Return the [x, y] coordinate for the center point of the cell that contains the specified text.  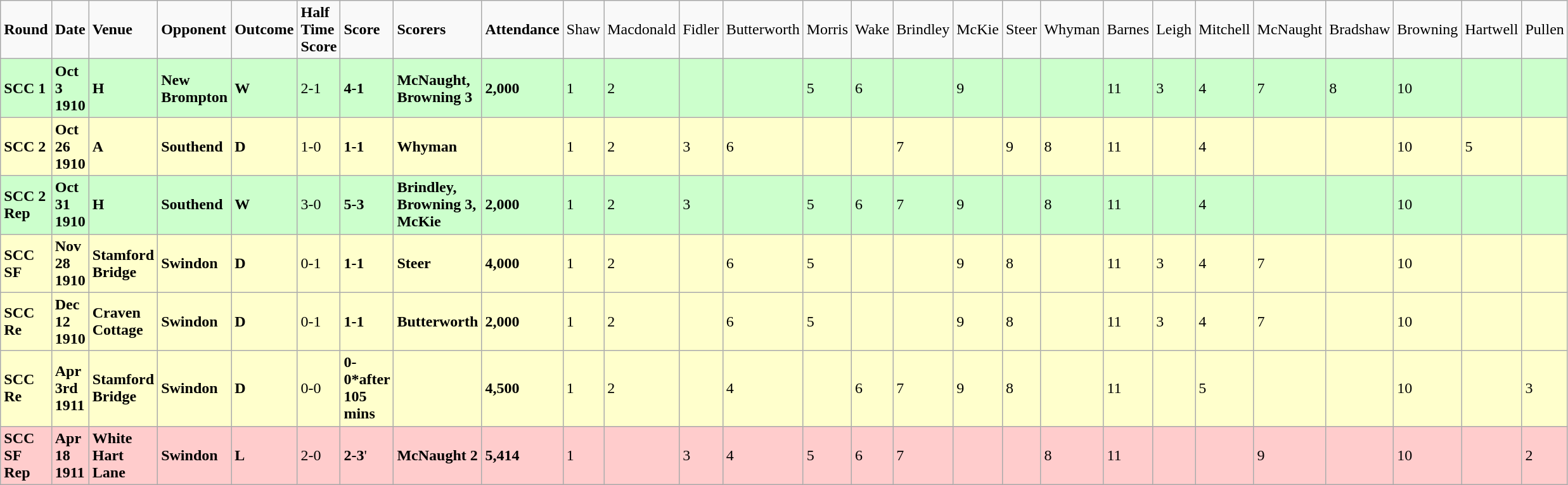
SCC 2 Rep [26, 205]
Attendance [522, 30]
Scorers [437, 30]
4,500 [522, 388]
Half Time Score [319, 30]
New Brompton [195, 88]
Morris [827, 30]
Wake [872, 30]
White Hart Lane [123, 455]
Score [367, 30]
SCC SF Rep [26, 455]
2-0 [319, 455]
Date [70, 30]
Mitchell [1224, 30]
5,414 [522, 455]
Opponent [195, 30]
Round [26, 30]
4-1 [367, 88]
Brindley, Browning 3, McKie [437, 205]
0-0*after 105 mins [367, 388]
Macdonald [641, 30]
McKie [978, 30]
L [264, 455]
SCC 1 [26, 88]
SCC SF [26, 263]
Nov 28 1910 [70, 263]
Pullen [1545, 30]
Venue [123, 30]
Barnes [1128, 30]
5-3 [367, 205]
McNaught [1290, 30]
4,000 [522, 263]
Dec 12 1910 [70, 321]
Hartwell [1492, 30]
Brindley [923, 30]
Oct 31 1910 [70, 205]
0-0 [319, 388]
2-3' [367, 455]
Craven Cottage [123, 321]
3-0 [319, 205]
SCC 2 [26, 146]
Fidler [701, 30]
1-0 [319, 146]
Oct 3 1910 [70, 88]
Outcome [264, 30]
McNaught, Browning 3 [437, 88]
Browning [1427, 30]
Apr 3rd 1911 [70, 388]
2-1 [319, 88]
McNaught 2 [437, 455]
Leigh [1174, 30]
Oct 26 1910 [70, 146]
Apr 18 1911 [70, 455]
Shaw [583, 30]
A [123, 146]
Bradshaw [1360, 30]
